Locate the cell with the specified text and output its (X, Y) center coordinate. 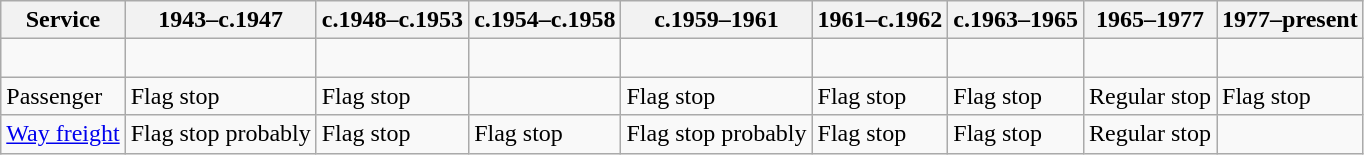
c.1954–c.1958 (545, 20)
1943–c.1947 (220, 20)
Service (63, 20)
1965–1977 (1150, 20)
Passenger (63, 96)
c.1963–1965 (1016, 20)
1977–present (1290, 20)
Way freight (63, 134)
c.1959–1961 (716, 20)
c.1948–c.1953 (392, 20)
1961–c.1962 (880, 20)
